Detect which cell encompasses the target text, then output its (X, Y) center coordinate. 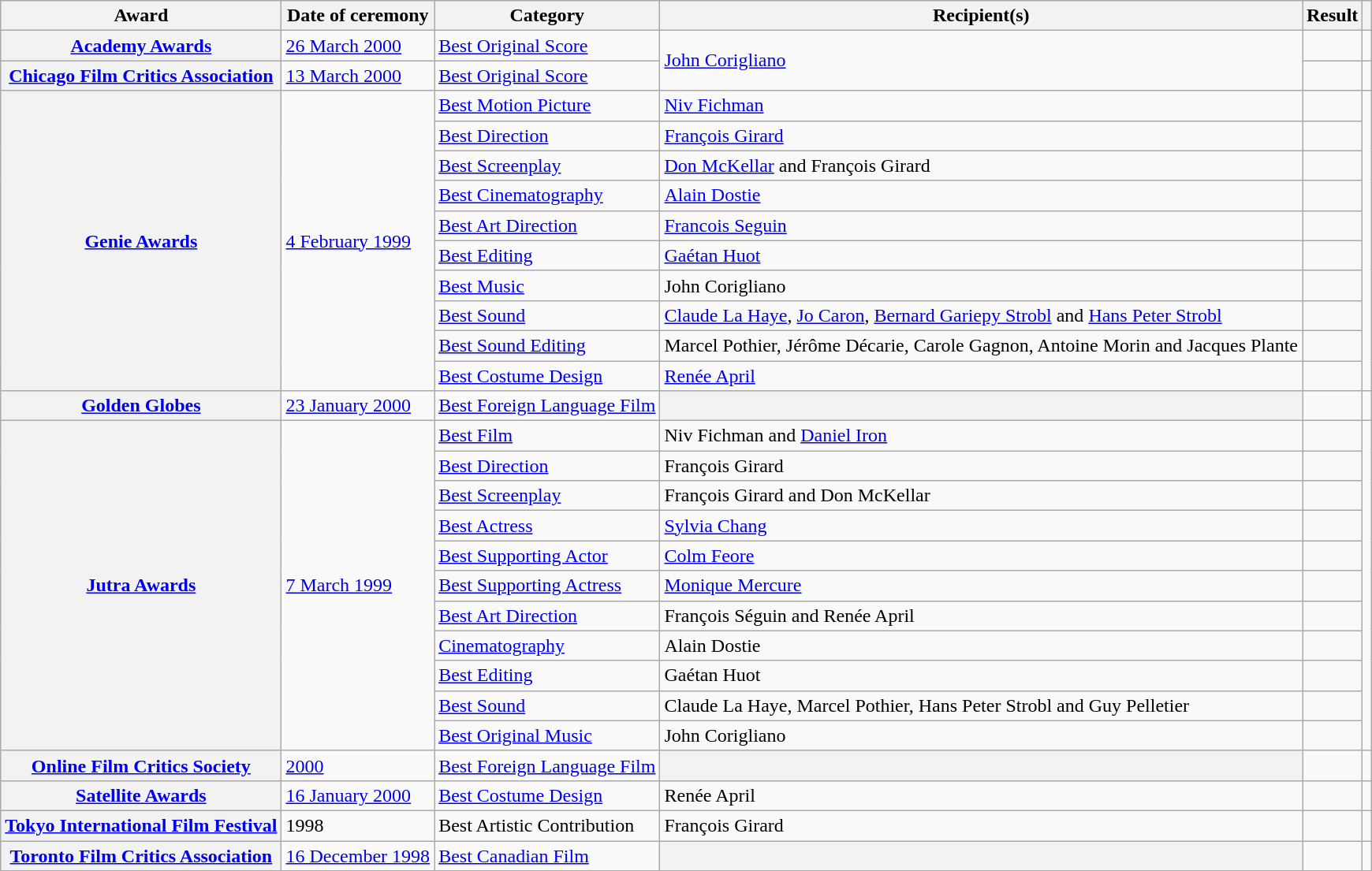
16 December 1998 (358, 855)
4 February 1999 (358, 241)
Chicago Film Critics Association (141, 76)
Academy Awards (141, 46)
Category (547, 16)
Best Sound Editing (547, 345)
Date of ceremony (358, 16)
Don McKellar and François Girard (981, 166)
26 March 2000 (358, 46)
Niv Fichman (981, 106)
Best Canadian Film (547, 855)
Jutra Awards (141, 586)
Best Actress (547, 526)
Cinematography (547, 646)
Best Film (547, 436)
Best Motion Picture (547, 106)
Best Original Music (547, 735)
Genie Awards (141, 241)
Colm Feore (981, 556)
Best Artistic Contribution (547, 825)
13 March 2000 (358, 76)
Francois Seguin (981, 225)
François Séguin and Renée April (981, 616)
Sylvia Chang (981, 526)
Niv Fichman and Daniel Iron (981, 436)
23 January 2000 (358, 406)
7 March 1999 (358, 586)
Online Film Critics Society (141, 765)
Best Cinematography (547, 195)
16 January 2000 (358, 795)
Claude La Haye, Jo Caron, Bernard Gariepy Strobl and Hans Peter Strobl (981, 315)
Best Supporting Actor (547, 556)
Golden Globes (141, 406)
1998 (358, 825)
Best Supporting Actress (547, 586)
Tokyo International Film Festival (141, 825)
Result (1333, 16)
Claude La Haye, Marcel Pothier, Hans Peter Strobl and Guy Pelletier (981, 705)
François Girard and Don McKellar (981, 496)
Marcel Pothier, Jérôme Décarie, Carole Gagnon, Antoine Morin and Jacques Plante (981, 345)
Satellite Awards (141, 795)
Recipient(s) (981, 16)
Award (141, 16)
Toronto Film Critics Association (141, 855)
Monique Mercure (981, 586)
2000 (358, 765)
Best Music (547, 285)
